Return the [x, y] coordinate for the center point of the cell that contains the specified text.  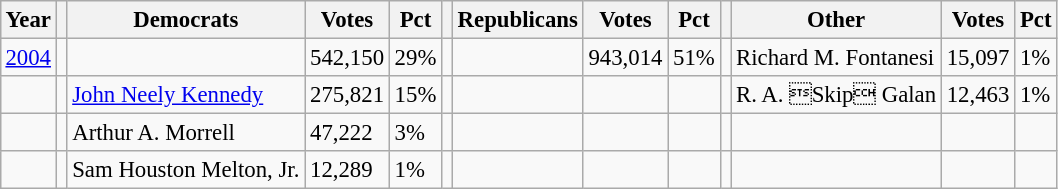
Year [28, 20]
542,150 [348, 57]
943,014 [626, 57]
12,289 [348, 170]
Richard M. Fontanesi [836, 57]
Arthur A. Morrell [186, 133]
47,222 [348, 133]
12,463 [978, 95]
2004 [28, 57]
John Neely Kennedy [186, 95]
R. A. Skip Galan [836, 95]
Republicans [518, 20]
Other [836, 20]
275,821 [348, 95]
Democrats [186, 20]
51% [694, 57]
3% [415, 133]
15% [415, 95]
29% [415, 57]
15,097 [978, 57]
Sam Houston Melton, Jr. [186, 170]
